Provide the [X, Y] coordinate of the cell's center where the given text is located.  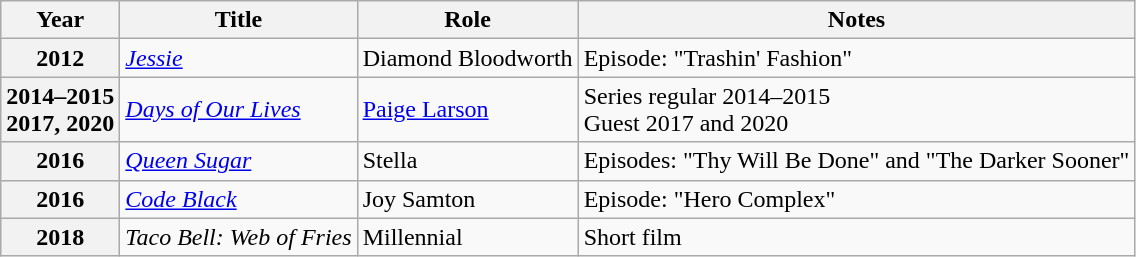
Millennial [468, 237]
Role [468, 20]
Notes [856, 20]
Episodes: "Thy Will Be Done" and "The Darker Sooner" [856, 161]
Queen Sugar [238, 161]
Series regular 2014–2015Guest 2017 and 2020 [856, 110]
2012 [60, 58]
Diamond Bloodworth [468, 58]
2014–20152017, 2020 [60, 110]
Jessie [238, 58]
Episode: "Hero Complex" [856, 199]
Paige Larson [468, 110]
Days of Our Lives [238, 110]
2018 [60, 237]
Taco Bell: Web of Fries [238, 237]
Stella [468, 161]
Code Black [238, 199]
Title [238, 20]
Short film [856, 237]
Year [60, 20]
Episode: "Trashin' Fashion" [856, 58]
Joy Samton [468, 199]
